Detect which cell encompasses the target text, then output its (x, y) center coordinate. 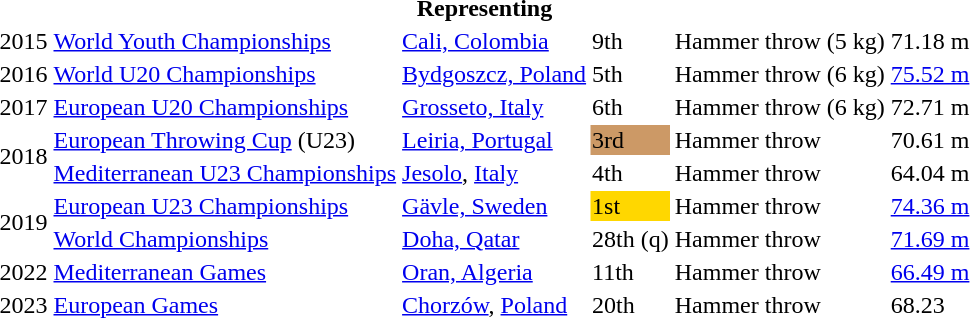
4th (631, 173)
1st (631, 206)
Hammer throw (5 kg) (780, 41)
9th (631, 41)
5th (631, 74)
World Youth Championships (225, 41)
Cali, Colombia (494, 41)
Bydgoszcz, Poland (494, 74)
6th (631, 107)
Leiria, Portugal (494, 140)
European U23 Championships (225, 206)
World Championships (225, 239)
European Throwing Cup (U23) (225, 140)
Grosseto, Italy (494, 107)
Gävle, Sweden (494, 206)
11th (631, 272)
Oran, Algeria (494, 272)
28th (q) (631, 239)
World U20 Championships (225, 74)
Mediterranean Games (225, 272)
Doha, Qatar (494, 239)
Jesolo, Italy (494, 173)
3rd (631, 140)
European U20 Championships (225, 107)
Mediterranean U23 Championships (225, 173)
